Return the (x, y) coordinate for the center point of the cell that contains the specified text.  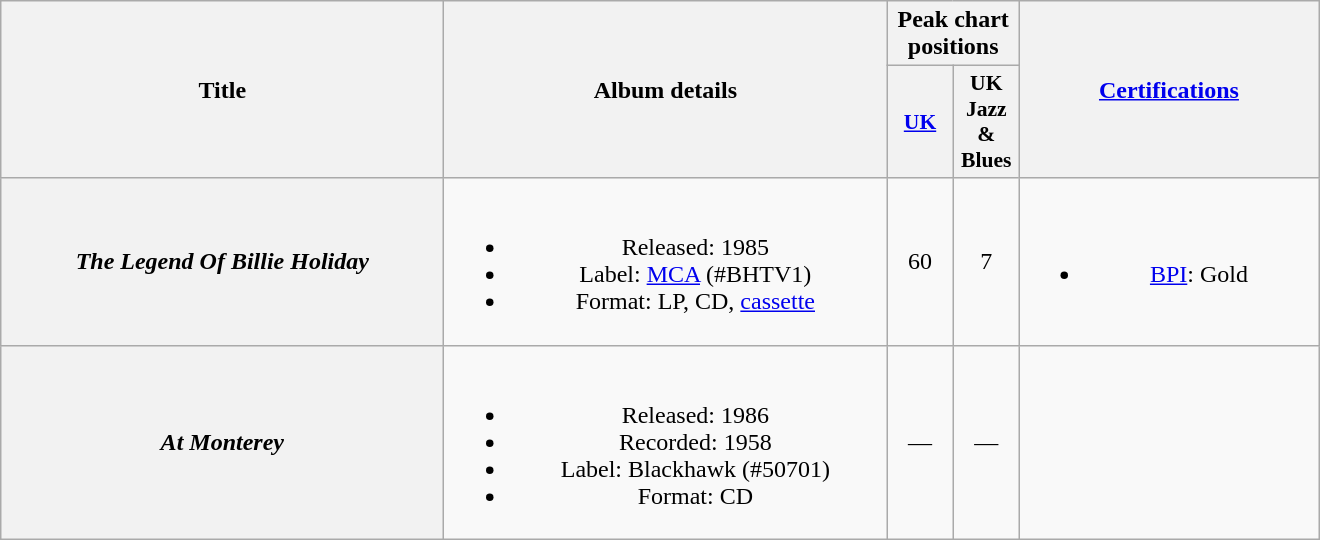
At Monterey (222, 442)
UKJazz & Blues (986, 122)
BPI: Gold (1168, 262)
Certifications (1168, 90)
The Legend Of Billie Holiday (222, 262)
Album details (666, 90)
Released: 1986Recorded: 1958Label: Blackhawk (#50701)Format: CD (666, 442)
UK (920, 122)
Peak chart positions (954, 34)
Title (222, 90)
60 (920, 262)
7 (986, 262)
Released: 1985Label: MCA (#BHTV1)Format: LP, CD, cassette (666, 262)
